From the cell containing the given text, extract its center point as [X, Y] coordinate. 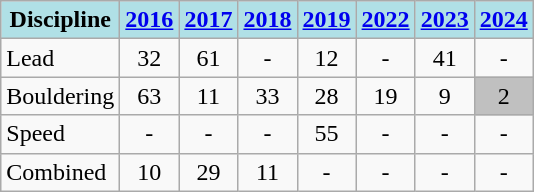
Combined [60, 172]
2022 [386, 20]
Speed [60, 134]
9 [444, 96]
41 [444, 58]
32 [150, 58]
2023 [444, 20]
19 [386, 96]
33 [268, 96]
2024 [504, 20]
2016 [150, 20]
Discipline [60, 20]
29 [208, 172]
55 [326, 134]
28 [326, 96]
Lead [60, 58]
2019 [326, 20]
12 [326, 58]
Bouldering [60, 96]
63 [150, 96]
2 [504, 96]
2017 [208, 20]
10 [150, 172]
61 [208, 58]
2018 [268, 20]
